Return the (x, y) coordinate for the center point of the cell that contains the specified text.  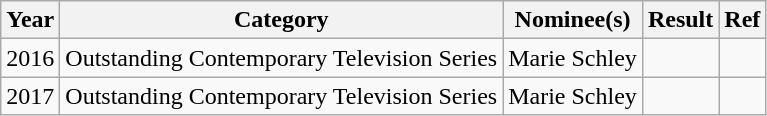
Nominee(s) (573, 20)
Year (30, 20)
Ref (742, 20)
2017 (30, 96)
Result (680, 20)
2016 (30, 58)
Category (282, 20)
